Determine the (x, y) coordinate at the center of the cell enclosing the given text.  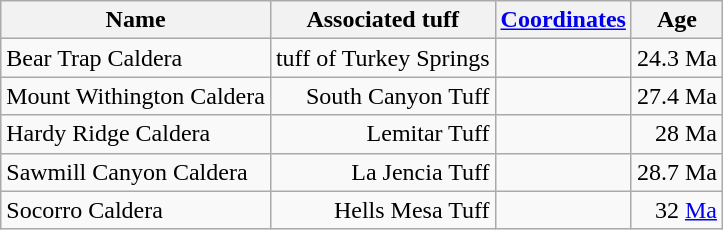
tuff of Turkey Springs (382, 58)
24.3 Ma (676, 58)
28 Ma (676, 134)
Associated tuff (382, 20)
South Canyon Tuff (382, 96)
Sawmill Canyon Caldera (136, 172)
Socorro Caldera (136, 210)
Hardy Ridge Caldera (136, 134)
32 Ma (676, 210)
Lemitar Tuff (382, 134)
La Jencia Tuff (382, 172)
Name (136, 20)
Coordinates (563, 20)
Mount Withington Caldera (136, 96)
Hells Mesa Tuff (382, 210)
Bear Trap Caldera (136, 58)
28.7 Ma (676, 172)
27.4 Ma (676, 96)
Age (676, 20)
